Find where the given text appears and provide that cell's center as (x, y) coordinate. 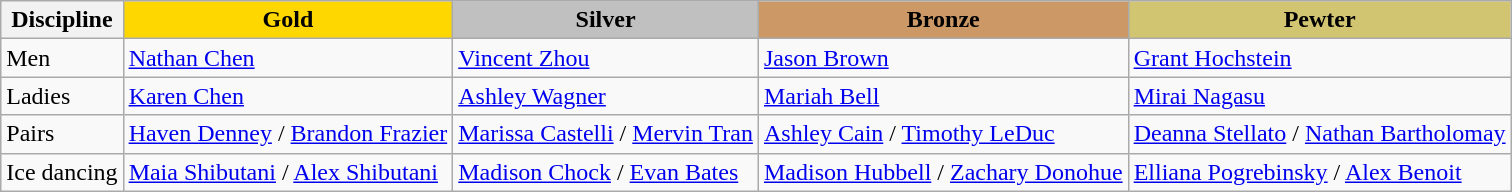
Men (62, 58)
Bronze (943, 20)
Ice dancing (62, 172)
Silver (606, 20)
Ladies (62, 96)
Pewter (1320, 20)
Karen Chen (288, 96)
Ashley Cain / Timothy LeDuc (943, 134)
Marissa Castelli / Mervin Tran (606, 134)
Madison Chock / Evan Bates (606, 172)
Jason Brown (943, 58)
Nathan Chen (288, 58)
Elliana Pogrebinsky / Alex Benoit (1320, 172)
Haven Denney / Brandon Frazier (288, 134)
Mirai Nagasu (1320, 96)
Discipline (62, 20)
Vincent Zhou (606, 58)
Pairs (62, 134)
Gold (288, 20)
Maia Shibutani / Alex Shibutani (288, 172)
Deanna Stellato / Nathan Bartholomay (1320, 134)
Grant Hochstein (1320, 58)
Madison Hubbell / Zachary Donohue (943, 172)
Ashley Wagner (606, 96)
Mariah Bell (943, 96)
